From the cell containing the given text, extract its center point as (x, y) coordinate. 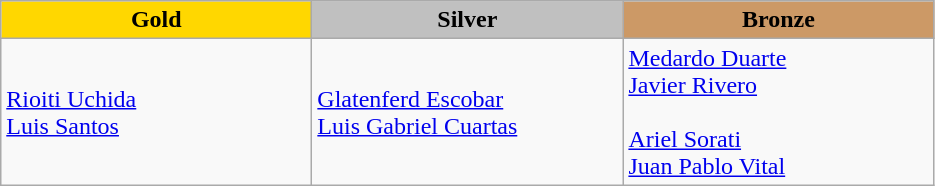
Gold (156, 20)
Glatenferd EscobarLuis Gabriel Cuartas (468, 112)
Rioiti UchidaLuis Santos (156, 112)
Medardo DuarteJavier RiveroAriel SoratiJuan Pablo Vital (778, 112)
Silver (468, 20)
Bronze (778, 20)
